Return the [x, y] coordinate for the center point of the cell that contains the specified text.  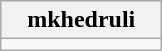
mkhedruli [82, 20]
